Output the (X, Y) coordinate of the center of the cell containing the given text.  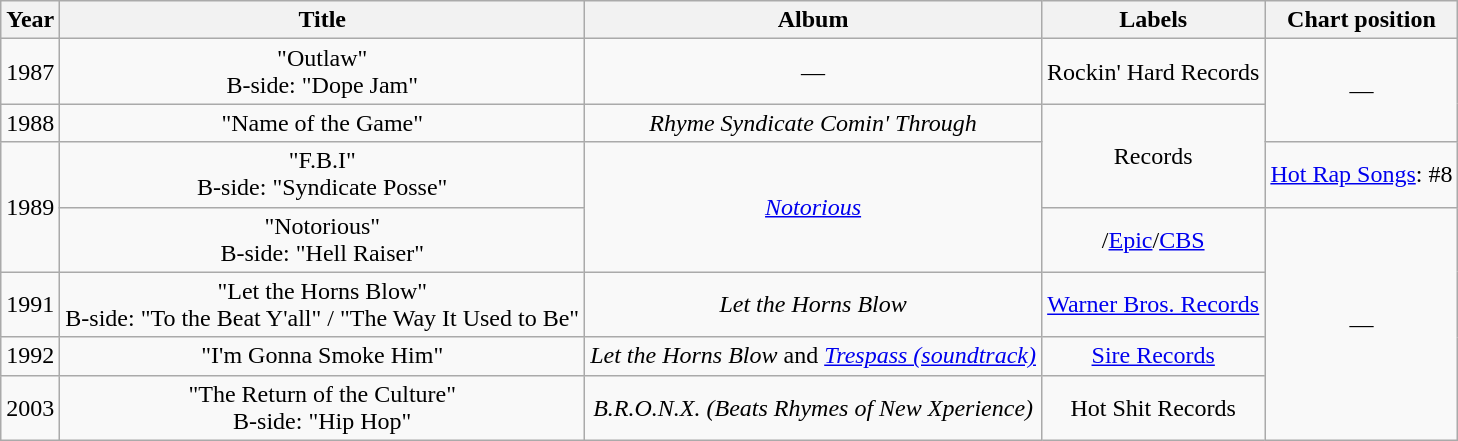
1991 (30, 304)
2003 (30, 408)
Rockin' Hard Records (1154, 72)
"Name of the Game" (322, 123)
Warner Bros. Records (1154, 304)
1989 (30, 207)
Rhyme Syndicate Comin' Through (814, 123)
Labels (1154, 20)
Title (322, 20)
"I'm Gonna Smoke Him" (322, 356)
Hot Rap Songs: #8 (1362, 174)
/Epic/CBS (1154, 240)
Year (30, 20)
"Notorious"B-side: "Hell Raiser" (322, 240)
Records (1154, 156)
Let the Horns Blow and Trespass (soundtrack) (814, 356)
1988 (30, 123)
1992 (30, 356)
"The Return of the Culture"B-side: "Hip Hop" (322, 408)
Notorious (814, 207)
B.R.O.N.X. (Beats Rhymes of New Xperience) (814, 408)
"Outlaw"B-side: "Dope Jam" (322, 72)
Album (814, 20)
Sire Records (1154, 356)
"Let the Horns Blow"B-side: "To the Beat Y'all" / "The Way It Used to Be" (322, 304)
Let the Horns Blow (814, 304)
"F.B.I"B-side: "Syndicate Posse" (322, 174)
1987 (30, 72)
Chart position (1362, 20)
Hot Shit Records (1154, 408)
